Return the [X, Y] coordinate for the center point of the cell that contains the specified text.  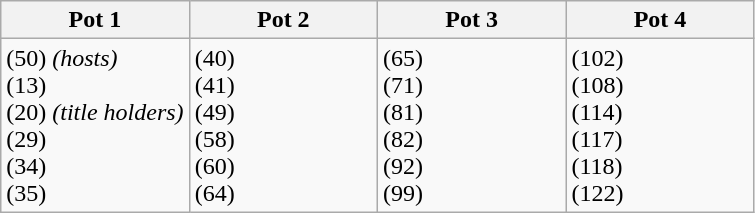
Pot 1 [95, 20]
(50) (hosts) (13) (20) (title holders) (29) (34) (35) [95, 126]
Pot 4 [660, 20]
Pot 2 [283, 20]
(65) (71) (81) (82) (92) (99) [471, 126]
(102) (108) (114) (117) (118) (122) [660, 126]
Pot 3 [471, 20]
(40) (41) (49) (58) (60) (64) [283, 126]
